Provide the (X, Y) coordinate of the cell's center where the given text is located.  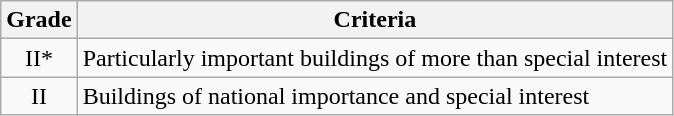
II* (39, 58)
Grade (39, 20)
II (39, 96)
Buildings of national importance and special interest (375, 96)
Particularly important buildings of more than special interest (375, 58)
Criteria (375, 20)
